Return (x, y) of the center of cell containing provided text 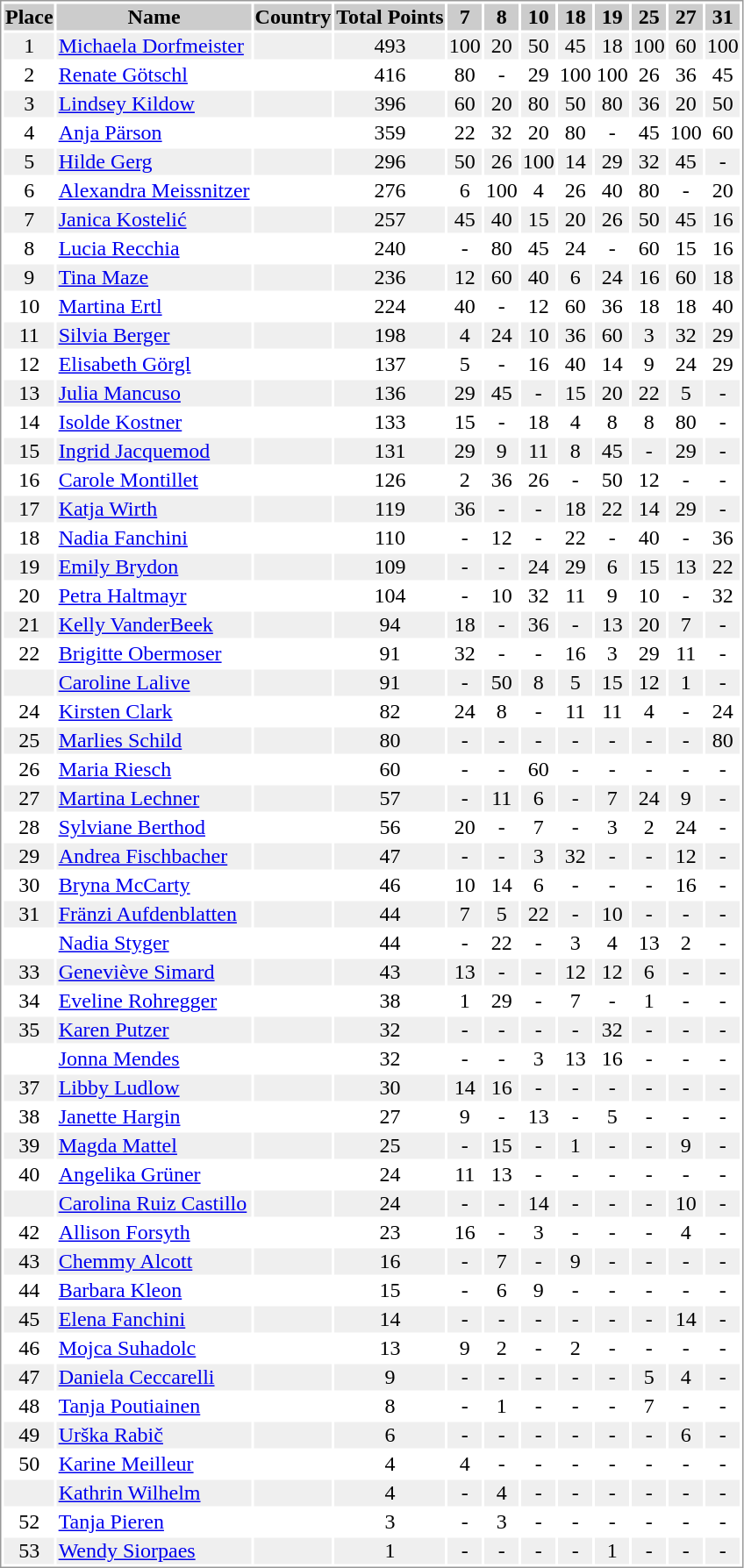
Tanja Poutiainen (154, 1406)
57 (390, 799)
Carolina Ruiz Castillo (154, 1204)
Libby Ludlow (154, 1088)
236 (390, 278)
Elena Fanchini (154, 1320)
82 (390, 711)
Total Points (390, 17)
49 (29, 1436)
17 (29, 510)
198 (390, 336)
Chemmy Alcott (154, 1262)
Michaela Dorfmeister (154, 46)
Geneviève Simard (154, 973)
137 (390, 364)
Fränzi Aufdenblatten (154, 915)
224 (390, 306)
Renate Götschl (154, 75)
Carole Montillet (154, 480)
Anja Pärson (154, 132)
104 (390, 595)
34 (29, 1001)
240 (390, 248)
56 (390, 827)
42 (29, 1232)
28 (29, 827)
110 (390, 538)
48 (29, 1406)
Katja Wirth (154, 510)
396 (390, 104)
Ingrid Jacquemod (154, 452)
Nadia Styger (154, 943)
257 (390, 220)
21 (29, 625)
Barbara Kleon (154, 1290)
131 (390, 452)
37 (29, 1088)
359 (390, 132)
53 (29, 1551)
Kelly VanderBeek (154, 625)
Urška Rabič (154, 1436)
Magda Mattel (154, 1146)
126 (390, 480)
416 (390, 75)
Emily Brydon (154, 567)
Jonna Mendes (154, 1058)
Name (154, 17)
Petra Haltmayr (154, 595)
Brigitte Obermoser (154, 653)
Elisabeth Görgl (154, 364)
Isolde Kostner (154, 422)
Wendy Siorpaes (154, 1551)
Country (293, 17)
Maria Riesch (154, 769)
Silvia Berger (154, 336)
Nadia Fanchini (154, 538)
Daniela Ceccarelli (154, 1378)
Andrea Fischbacher (154, 857)
296 (390, 162)
Lucia Recchia (154, 248)
33 (29, 973)
Sylviane Berthod (154, 827)
Tina Maze (154, 278)
133 (390, 422)
Bryna McCarty (154, 885)
Karen Putzer (154, 1030)
35 (29, 1030)
23 (390, 1232)
136 (390, 394)
Julia Mancuso (154, 394)
39 (29, 1146)
Karine Meilleur (154, 1464)
Hilde Gerg (154, 162)
Tanja Pieren (154, 1522)
Janica Kostelić (154, 220)
Alexandra Meissnitzer (154, 190)
Mojca Suhadolc (154, 1348)
Marlies Schild (154, 741)
Martina Lechner (154, 799)
Allison Forsyth (154, 1232)
Martina Ertl (154, 306)
Place (29, 17)
276 (390, 190)
Caroline Lalive (154, 683)
Angelika Grüner (154, 1174)
Eveline Rohregger (154, 1001)
493 (390, 46)
119 (390, 510)
94 (390, 625)
Kirsten Clark (154, 711)
Janette Hargin (154, 1116)
Lindsey Kildow (154, 104)
109 (390, 567)
52 (29, 1522)
Kathrin Wilhelm (154, 1493)
